Identify which cell holds the provided text, then report its (X, Y) central coordinate. 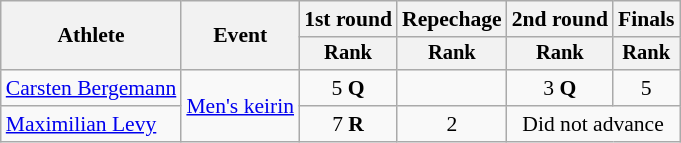
Finals (646, 19)
Maximilian Levy (92, 124)
3 Q (560, 88)
1st round (348, 19)
Carsten Bergemann (92, 88)
5 (646, 88)
2nd round (560, 19)
5 Q (348, 88)
Athlete (92, 36)
Men's keirin (240, 106)
2 (452, 124)
Did not advance (594, 124)
Repechage (452, 19)
Event (240, 36)
7 R (348, 124)
